Return the [X, Y] coordinate for the center point of the cell that contains the specified text.  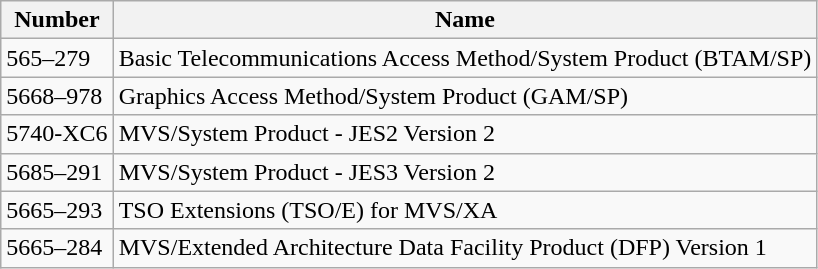
Basic Telecommunications Access Method/System Product (BTAM/SP) [465, 58]
5668–978 [57, 96]
5665–284 [57, 248]
TSO Extensions (TSO/E) for MVS/XA [465, 210]
Number [57, 20]
MVS/Extended Architecture Data Facility Product (DFP) Version 1 [465, 248]
5665–293 [57, 210]
MVS/System Product - JES2 Version 2 [465, 134]
Name [465, 20]
MVS/System Product - JES3 Version 2 [465, 172]
5685–291 [57, 172]
Graphics Access Method/System Product (GAM/SP) [465, 96]
5740-XC6 [57, 134]
565–279 [57, 58]
